Return the [x, y] coordinate for the center point of the cell that contains the specified text.  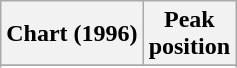
Peakposition [189, 34]
Chart (1996) [72, 34]
